Output the (x, y) coordinate of the center of the cell containing the given text.  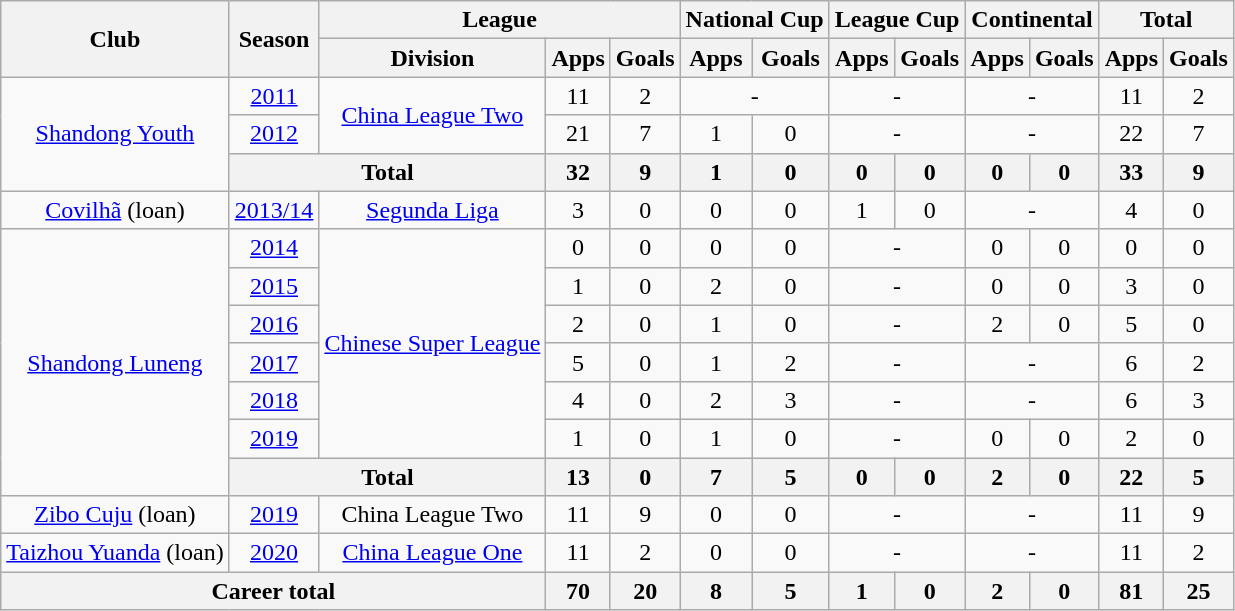
Covilhã (loan) (115, 210)
2016 (274, 324)
Chinese Super League (432, 343)
Division (432, 58)
League (500, 20)
81 (1131, 591)
13 (578, 477)
2017 (274, 362)
2013/14 (274, 210)
32 (578, 172)
2020 (274, 553)
25 (1199, 591)
National Cup (754, 20)
21 (578, 134)
20 (645, 591)
2011 (274, 96)
China League One (432, 553)
Segunda Liga (432, 210)
2012 (274, 134)
Shandong Youth (115, 134)
Taizhou Yuanda (loan) (115, 553)
2015 (274, 286)
Club (115, 39)
League Cup (897, 20)
2018 (274, 400)
8 (716, 591)
70 (578, 591)
Continental (1032, 20)
2014 (274, 248)
Career total (274, 591)
Shandong Luneng (115, 362)
Season (274, 39)
Zibo Cuju (loan) (115, 515)
33 (1131, 172)
